Provide the [x, y] coordinate of the cell's center where the given text is located.  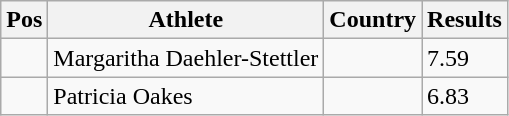
Athlete [186, 20]
Results [465, 20]
7.59 [465, 58]
6.83 [465, 96]
Margaritha Daehler-Stettler [186, 58]
Pos [24, 20]
Patricia Oakes [186, 96]
Country [373, 20]
